Capture the cell that displays the provided text and extract its [x, y] central coordinate. 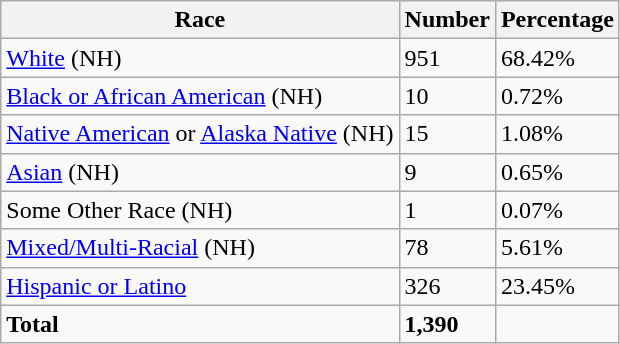
9 [447, 172]
Native American or Alaska Native (NH) [200, 134]
326 [447, 286]
Asian (NH) [200, 172]
1,390 [447, 324]
5.61% [557, 248]
White (NH) [200, 58]
Some Other Race (NH) [200, 210]
68.42% [557, 58]
78 [447, 248]
Mixed/Multi-Racial (NH) [200, 248]
Hispanic or Latino [200, 286]
23.45% [557, 286]
10 [447, 96]
0.72% [557, 96]
15 [447, 134]
Black or African American (NH) [200, 96]
Number [447, 20]
Race [200, 20]
1.08% [557, 134]
0.07% [557, 210]
Percentage [557, 20]
951 [447, 58]
1 [447, 210]
0.65% [557, 172]
Total [200, 324]
